Detect which cell encompasses the target text, then output its (x, y) center coordinate. 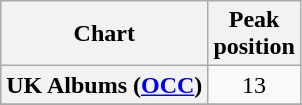
UK Albums (OCC) (104, 85)
Chart (104, 34)
13 (254, 85)
Peakposition (254, 34)
